Find where the given text appears and provide that cell's center as [x, y] coordinate. 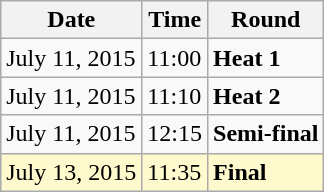
12:15 [175, 134]
Round [266, 20]
Semi-final [266, 134]
Time [175, 20]
Heat 1 [266, 58]
Date [72, 20]
Heat 2 [266, 96]
11:10 [175, 96]
July 13, 2015 [72, 172]
11:35 [175, 172]
11:00 [175, 58]
Final [266, 172]
